For the text-containing cell, return its midpoint in [x, y] coordinate format. 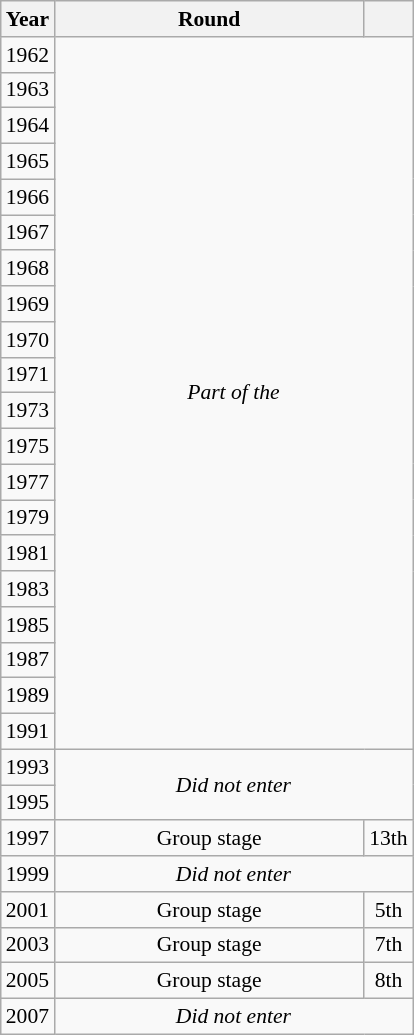
2001 [28, 910]
1989 [28, 696]
1987 [28, 660]
Round [209, 19]
5th [388, 910]
1977 [28, 482]
1975 [28, 447]
1968 [28, 269]
1983 [28, 589]
1991 [28, 732]
2005 [28, 981]
1966 [28, 197]
1964 [28, 126]
2003 [28, 945]
Part of the [234, 393]
1970 [28, 340]
8th [388, 981]
1973 [28, 411]
1967 [28, 233]
1995 [28, 803]
1979 [28, 518]
13th [388, 839]
1965 [28, 162]
1969 [28, 304]
1981 [28, 554]
1971 [28, 375]
2007 [28, 1017]
Year [28, 19]
7th [388, 945]
1997 [28, 839]
1985 [28, 625]
1962 [28, 55]
1963 [28, 90]
1999 [28, 874]
1993 [28, 767]
